Find where the given text appears and provide that cell's center as (x, y) coordinate. 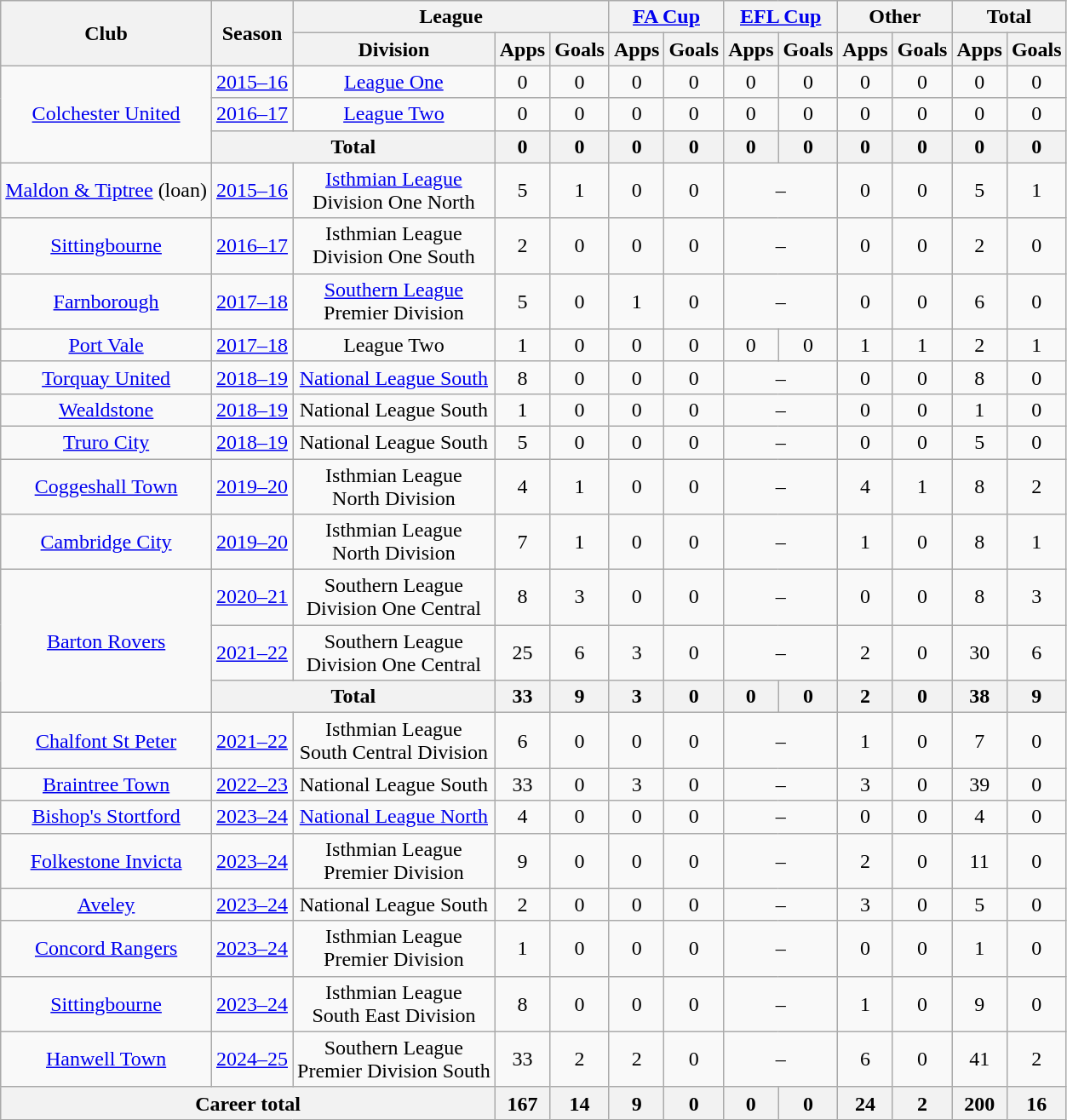
Other (895, 17)
Isthmian LeagueSouth Central Division (394, 741)
Truro City (106, 442)
Division (394, 49)
2024–25 (252, 1060)
38 (979, 697)
Southern LeaguePremier Division South (394, 1060)
Braintree Town (106, 784)
Hanwell Town (106, 1060)
Club (106, 33)
Port Vale (106, 345)
2020–21 (252, 598)
167 (522, 1103)
Farnborough (106, 302)
Cambridge City (106, 542)
League One (394, 82)
24 (865, 1103)
Isthmian LeagueDivision One North (394, 191)
Isthmian LeagueDivision One South (394, 245)
Coggeshall Town (106, 485)
Chalfont St Peter (106, 741)
EFL Cup (781, 17)
39 (979, 784)
11 (979, 860)
Season (252, 33)
National League North (394, 817)
Maldon & Tiptree (loan) (106, 191)
League (451, 17)
Isthmian LeagueSouth East Division (394, 1003)
200 (979, 1103)
Folkestone Invicta (106, 860)
25 (522, 652)
Concord Rangers (106, 949)
FA Cup (666, 17)
14 (580, 1103)
Bishop's Stortford (106, 817)
30 (979, 652)
41 (979, 1060)
Aveley (106, 905)
Career total (248, 1103)
16 (1036, 1103)
Wealdstone (106, 410)
2022–23 (252, 784)
Barton Rovers (106, 641)
Colchester United (106, 114)
Southern LeaguePremier Division (394, 302)
Torquay United (106, 377)
